Capture the cell that displays the provided text and extract its [X, Y] central coordinate. 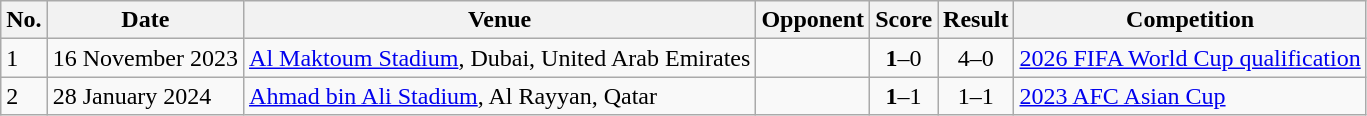
2023 AFC Asian Cup [1190, 96]
Result [976, 20]
Venue [500, 20]
No. [24, 20]
Score [904, 20]
Opponent [813, 20]
2 [24, 96]
1 [24, 58]
Ahmad bin Ali Stadium, Al Rayyan, Qatar [500, 96]
28 January 2024 [145, 96]
16 November 2023 [145, 58]
Al Maktoum Stadium, Dubai, United Arab Emirates [500, 58]
Competition [1190, 20]
4–0 [976, 58]
2026 FIFA World Cup qualification [1190, 58]
1–0 [904, 58]
Date [145, 20]
